Return the (x, y) coordinate for the center point of the cell that contains the specified text.  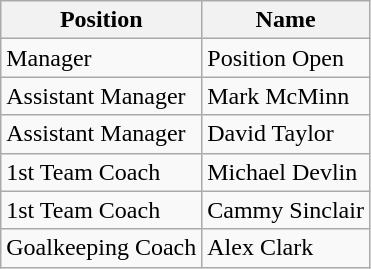
Manager (102, 58)
David Taylor (286, 134)
Name (286, 20)
Mark McMinn (286, 96)
Goalkeeping Coach (102, 248)
Position (102, 20)
Alex Clark (286, 248)
Cammy Sinclair (286, 210)
Michael Devlin (286, 172)
Position Open (286, 58)
